Identify which cell holds the provided text, then report its [x, y] central coordinate. 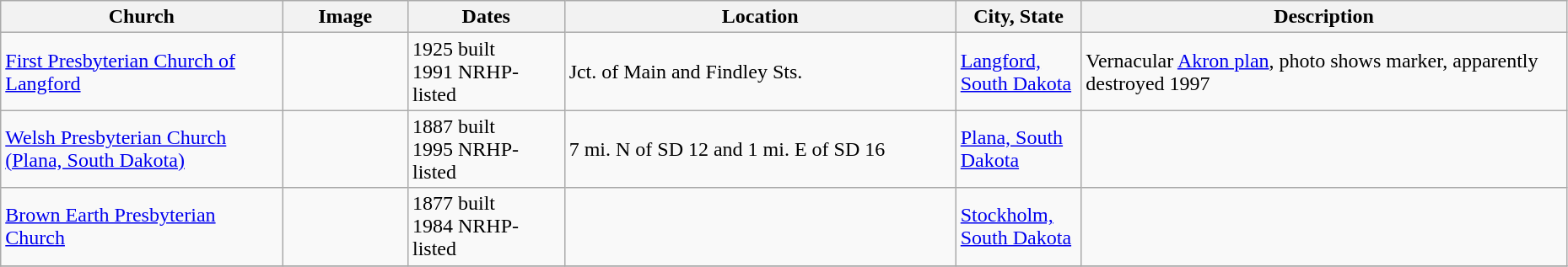
Image [346, 17]
Dates [486, 17]
1877 built1984 NRHP-listed [486, 227]
Stockholm, South Dakota [1019, 227]
1925 built1991 NRHP-listed [486, 72]
Church [142, 17]
Plana, South Dakota [1019, 149]
Langford, South Dakota [1019, 72]
7 mi. N of SD 12 and 1 mi. E of SD 16 [760, 149]
Jct. of Main and Findley Sts. [760, 72]
Location [760, 17]
First Presbyterian Church of Langford [142, 72]
Description [1324, 17]
Vernacular Akron plan, photo shows marker, apparently destroyed 1997 [1324, 72]
City, State [1019, 17]
Brown Earth Presbyterian Church [142, 227]
Welsh Presbyterian Church (Plana, South Dakota) [142, 149]
1887 built1995 NRHP-listed [486, 149]
